Determine the (x, y) coordinate at the center of the cell enclosing the given text.  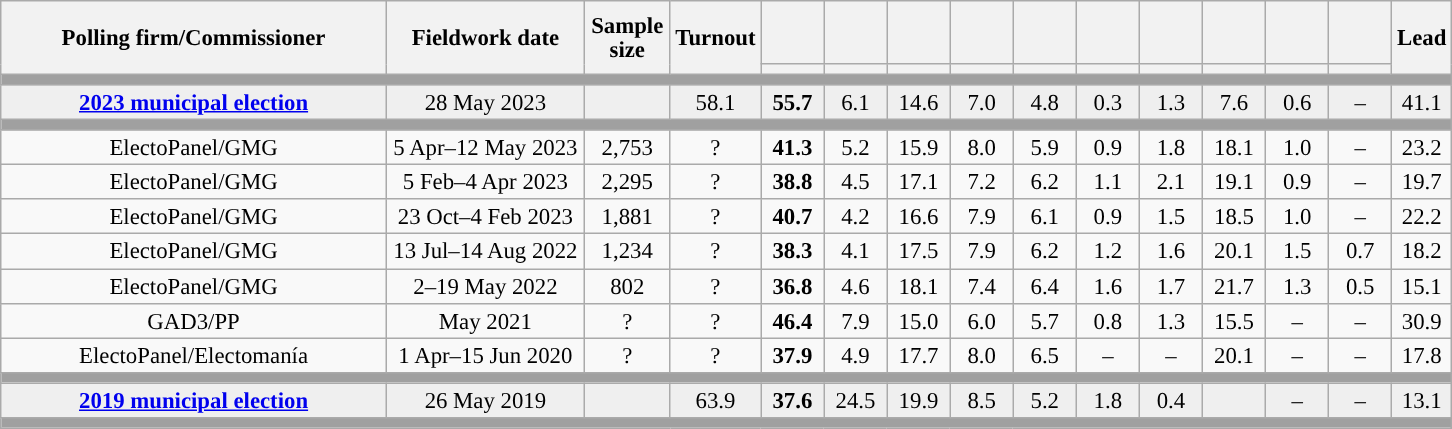
18.5 (1234, 218)
13.1 (1422, 400)
4.8 (1044, 102)
21.7 (1234, 286)
0.7 (1360, 252)
ElectoPanel/Electomanía (194, 356)
2019 municipal election (194, 400)
23.2 (1422, 148)
40.7 (792, 218)
0.5 (1360, 286)
55.7 (792, 102)
17.1 (918, 182)
4.5 (856, 182)
Sample size (627, 38)
1,234 (627, 252)
1 Apr–15 Jun 2020 (485, 356)
Lead (1422, 38)
2–19 May 2022 (485, 286)
15.9 (918, 148)
4.2 (856, 218)
4.9 (856, 356)
5.9 (1044, 148)
7.2 (982, 182)
19.1 (1234, 182)
22.2 (1422, 218)
7.0 (982, 102)
0.3 (1108, 102)
6.0 (982, 320)
7.6 (1234, 102)
0.4 (1170, 400)
14.6 (918, 102)
2,753 (627, 148)
41.1 (1422, 102)
41.3 (792, 148)
Polling firm/Commissioner (194, 38)
63.9 (716, 400)
4.6 (856, 286)
13 Jul–14 Aug 2022 (485, 252)
37.6 (792, 400)
30.9 (1422, 320)
24.5 (856, 400)
28 May 2023 (485, 102)
6.5 (1044, 356)
17.5 (918, 252)
38.8 (792, 182)
802 (627, 286)
Fieldwork date (485, 38)
46.4 (792, 320)
1,881 (627, 218)
58.1 (716, 102)
15.1 (1422, 286)
8.5 (982, 400)
1.7 (1170, 286)
5 Apr–12 May 2023 (485, 148)
5.7 (1044, 320)
38.3 (792, 252)
23 Oct–4 Feb 2023 (485, 218)
17.7 (918, 356)
19.9 (918, 400)
GAD3/PP (194, 320)
1.1 (1108, 182)
2.1 (1170, 182)
17.8 (1422, 356)
18.2 (1422, 252)
0.6 (1298, 102)
2023 municipal election (194, 102)
2,295 (627, 182)
19.7 (1422, 182)
37.9 (792, 356)
15.5 (1234, 320)
26 May 2019 (485, 400)
Turnout (716, 38)
16.6 (918, 218)
36.8 (792, 286)
7.4 (982, 286)
4.1 (856, 252)
1.2 (1108, 252)
May 2021 (485, 320)
6.4 (1044, 286)
5 Feb–4 Apr 2023 (485, 182)
15.0 (918, 320)
0.8 (1108, 320)
